Capture the cell that displays the provided text and extract its [x, y] central coordinate. 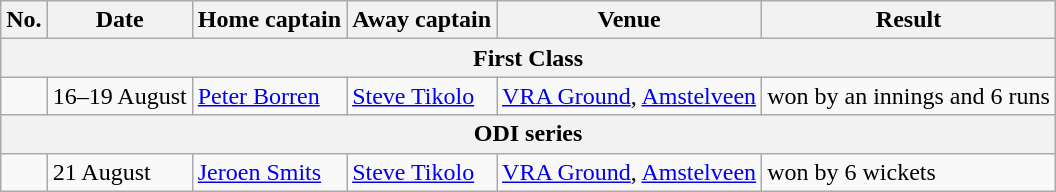
21 August [120, 172]
Result [909, 20]
Peter Borren [269, 96]
Venue [630, 20]
No. [24, 20]
won by 6 wickets [909, 172]
16–19 August [120, 96]
Home captain [269, 20]
Jeroen Smits [269, 172]
Date [120, 20]
First Class [528, 58]
Away captain [422, 20]
ODI series [528, 134]
won by an innings and 6 runs [909, 96]
